Extract the [x, y] coordinate from the center of the cell holding the provided text.  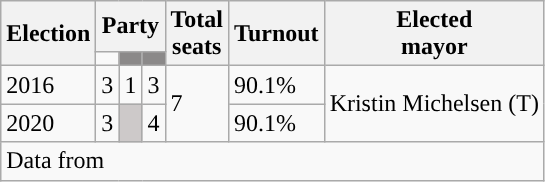
1 [130, 85]
Electedmayor [434, 34]
2020 [48, 123]
Totalseats [197, 34]
7 [197, 104]
2016 [48, 85]
Data from [273, 161]
4 [154, 123]
Election [48, 34]
Party [130, 26]
Turnout [277, 34]
Kristin Michelsen (T) [434, 104]
